Detect which cell encompasses the target text, then output its [X, Y] center coordinate. 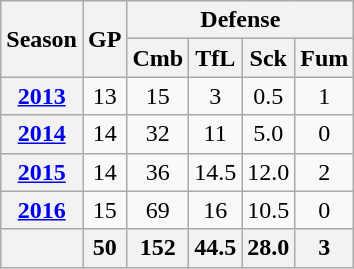
Fum [324, 58]
Defense [240, 20]
2016 [42, 210]
1 [324, 96]
10.5 [268, 210]
11 [216, 134]
36 [158, 172]
44.5 [216, 248]
0.5 [268, 96]
2015 [42, 172]
Season [42, 39]
Cmb [158, 58]
Sck [268, 58]
152 [158, 248]
TfL [216, 58]
12.0 [268, 172]
2013 [42, 96]
13 [104, 96]
50 [104, 248]
28.0 [268, 248]
32 [158, 134]
5.0 [268, 134]
2 [324, 172]
2014 [42, 134]
16 [216, 210]
14.5 [216, 172]
GP [104, 39]
69 [158, 210]
